Scan for the cell matching the given text and deliver its (x, y) coordinate at center. 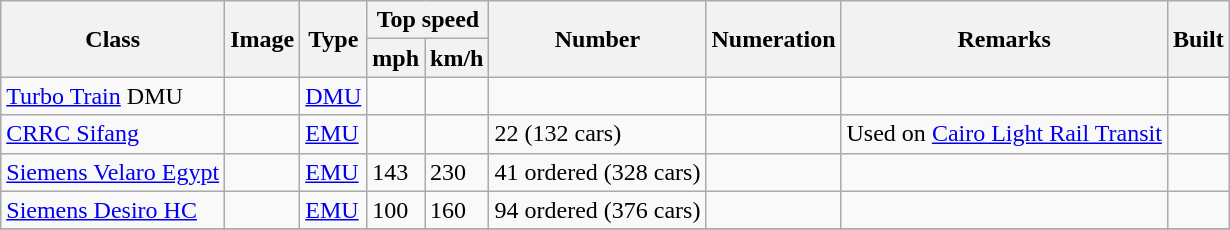
41 ordered (328 cars) (598, 172)
Built (1198, 39)
100 (396, 210)
Remarks (1004, 39)
Turbo Train DMU (113, 96)
Class (113, 39)
mph (396, 58)
Siemens Velaro Egypt (113, 172)
22 (132 cars) (598, 134)
Number (598, 39)
km/h (457, 58)
CRRC Sifang (113, 134)
Used on Cairo Light Rail Transit (1004, 134)
143 (396, 172)
Numeration (774, 39)
230 (457, 172)
Top speed (428, 20)
DMU (334, 96)
Siemens Desiro HC (113, 210)
Type (334, 39)
Image (262, 39)
94 ordered (376 cars) (598, 210)
160 (457, 210)
